Pinpoint the cell where the given text exists, returning its (X, Y) midpoint coordinate. 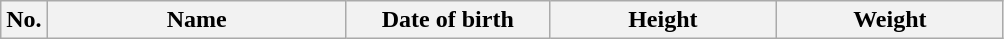
Height (662, 20)
Weight (890, 20)
Name (196, 20)
Date of birth (448, 20)
No. (24, 20)
